Scan for the cell matching the given text and deliver its (x, y) coordinate at center. 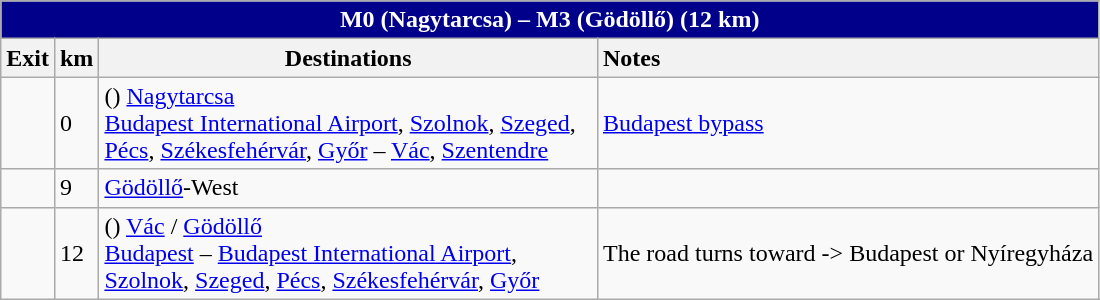
Destinations (348, 58)
km (76, 58)
Exit (28, 58)
0 (76, 123)
Notes (848, 58)
() Nagytarcsa Budapest International Airport, Szolnok, Szeged, Pécs, Székesfehérvár, Győr – Vác, Szentendre (348, 123)
M0 (Nagytarcsa) – M3 (Gödöllő) (12 km) (550, 20)
() Vác / Gödöllő Budapest – Budapest International Airport, Szolnok, Szeged, Pécs, Székesfehérvár, Győr (348, 253)
9 (76, 188)
The road turns toward -> Budapest or Nyíregyháza (848, 253)
Gödöllő-West (348, 188)
Budapest bypass (848, 123)
12 (76, 253)
